Extract the [X, Y] coordinate from the center of the cell holding the provided text.  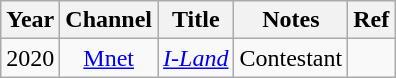
Year [30, 20]
Mnet [109, 58]
I-Land [196, 58]
Notes [291, 20]
2020 [30, 58]
Contestant [291, 58]
Channel [109, 20]
Title [196, 20]
Ref [372, 20]
